Identify which cell holds the provided text, then report its [X, Y] central coordinate. 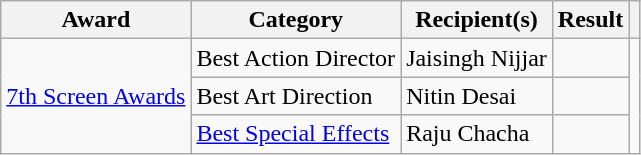
Result [590, 20]
Nitin Desai [477, 96]
Award [96, 20]
7th Screen Awards [96, 96]
Category [296, 20]
Recipient(s) [477, 20]
Best Action Director [296, 58]
Raju Chacha [477, 134]
Best Art Direction [296, 96]
Best Special Effects [296, 134]
Jaisingh Nijjar [477, 58]
